Determine the [X, Y] coordinate at the center of the cell enclosing the given text.  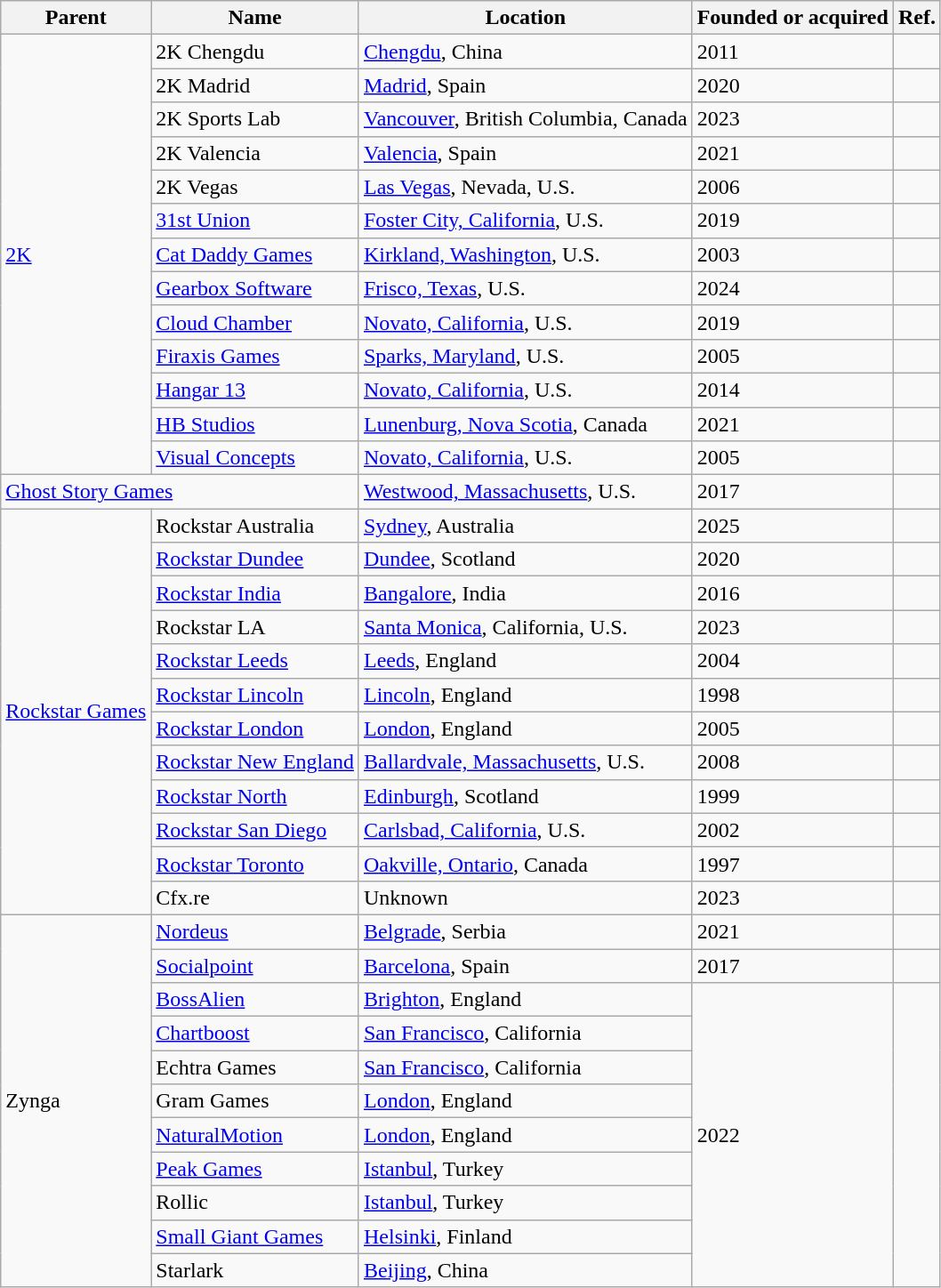
2002 [792, 830]
Name [255, 18]
Gearbox Software [255, 288]
Rockstar Australia [255, 526]
Peak Games [255, 1169]
Vancouver, British Columbia, Canada [525, 119]
NaturalMotion [255, 1135]
Chartboost [255, 1034]
Chengdu, China [525, 52]
Gram Games [255, 1101]
Firaxis Games [255, 356]
2022 [792, 1135]
Helsinki, Finland [525, 1236]
2K Vegas [255, 187]
Ref. [916, 18]
Visual Concepts [255, 458]
1998 [792, 695]
Ghost Story Games [180, 492]
2024 [792, 288]
Las Vegas, Nevada, U.S. [525, 187]
Rockstar New England [255, 762]
Unknown [525, 898]
Rollic [255, 1203]
Bangalore, India [525, 593]
Kirkland, Washington, U.S. [525, 254]
2K [76, 254]
Sydney, Australia [525, 526]
Starlark [255, 1270]
Sparks, Maryland, U.S. [525, 356]
Socialpoint [255, 965]
Small Giant Games [255, 1236]
Valencia, Spain [525, 153]
Hangar 13 [255, 390]
Madrid, Spain [525, 85]
2011 [792, 52]
Founded or acquired [792, 18]
Lunenburg, Nova Scotia, Canada [525, 424]
2008 [792, 762]
Cat Daddy Games [255, 254]
Westwood, Massachusetts, U.S. [525, 492]
2014 [792, 390]
Leeds, England [525, 661]
Frisco, Texas, U.S. [525, 288]
2025 [792, 526]
Cfx.re [255, 898]
Ballardvale, Massachusetts, U.S. [525, 762]
Oakville, Ontario, Canada [525, 864]
Lincoln, England [525, 695]
Zynga [76, 1101]
Edinburgh, Scotland [525, 796]
Cloud Chamber [255, 322]
Dundee, Scotland [525, 559]
Rockstar Lincoln [255, 695]
Rockstar San Diego [255, 830]
2K Valencia [255, 153]
Parent [76, 18]
Carlsbad, California, U.S. [525, 830]
1999 [792, 796]
2004 [792, 661]
Santa Monica, California, U.S. [525, 627]
2K Chengdu [255, 52]
2K Madrid [255, 85]
Nordeus [255, 931]
2K Sports Lab [255, 119]
1997 [792, 864]
2006 [792, 187]
31st Union [255, 221]
Rockstar Games [76, 712]
BossAlien [255, 1000]
Rockstar Dundee [255, 559]
Belgrade, Serbia [525, 931]
Brighton, England [525, 1000]
Echtra Games [255, 1067]
2003 [792, 254]
Barcelona, Spain [525, 965]
Location [525, 18]
Rockstar Toronto [255, 864]
2016 [792, 593]
Rockstar Leeds [255, 661]
Beijing, China [525, 1270]
Rockstar North [255, 796]
Foster City, California, U.S. [525, 221]
Rockstar London [255, 729]
Rockstar India [255, 593]
HB Studios [255, 424]
Rockstar LA [255, 627]
